Detect which cell encompasses the target text, then output its [x, y] center coordinate. 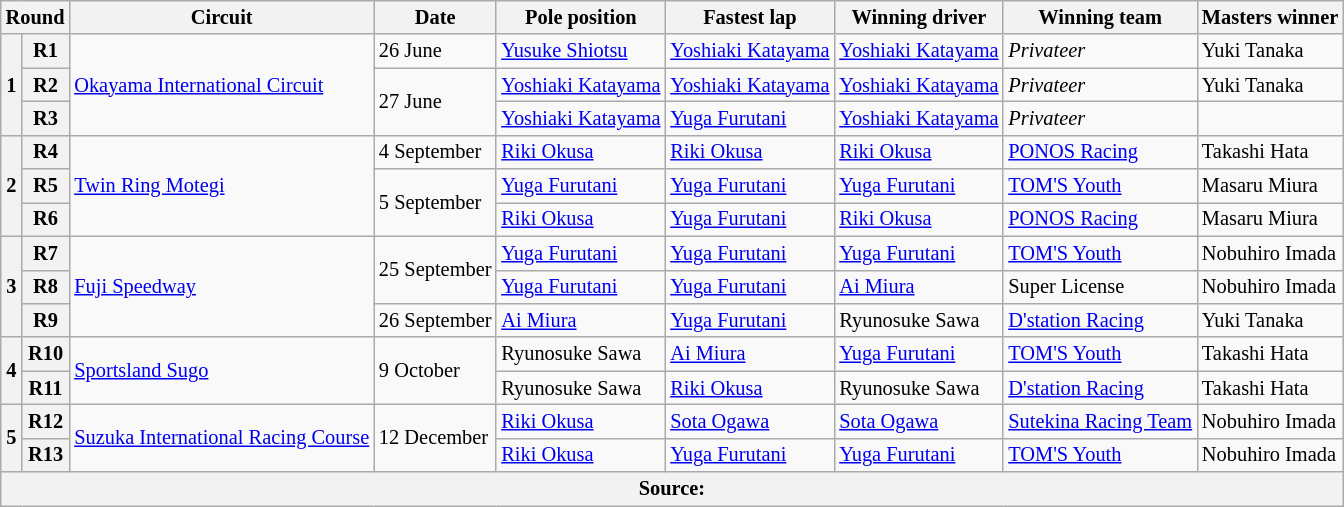
R4 [46, 152]
R5 [46, 186]
5 September [435, 202]
R3 [46, 118]
R12 [46, 421]
R7 [46, 253]
Suzuka International Racing Course [222, 438]
Super License [1100, 287]
3 [12, 286]
R11 [46, 388]
26 September [435, 320]
Fuji Speedway [222, 286]
R6 [46, 219]
R1 [46, 51]
R10 [46, 354]
2 [12, 186]
R2 [46, 85]
R9 [46, 320]
4 [12, 370]
1 [12, 84]
R13 [46, 455]
Date [435, 17]
Okayama International Circuit [222, 84]
Sutekina Racing Team [1100, 421]
Round [36, 17]
Fastest lap [750, 17]
4 September [435, 152]
Source: [672, 489]
5 [12, 438]
Winning driver [918, 17]
25 September [435, 270]
Yusuke Shiotsu [580, 51]
Circuit [222, 17]
Pole position [580, 17]
27 June [435, 102]
Masters winner [1270, 17]
Twin Ring Motegi [222, 186]
Sportsland Sugo [222, 370]
9 October [435, 370]
12 December [435, 438]
R8 [46, 287]
Winning team [1100, 17]
26 June [435, 51]
